Determine the (x, y) coordinate at the center of the cell enclosing the given text.  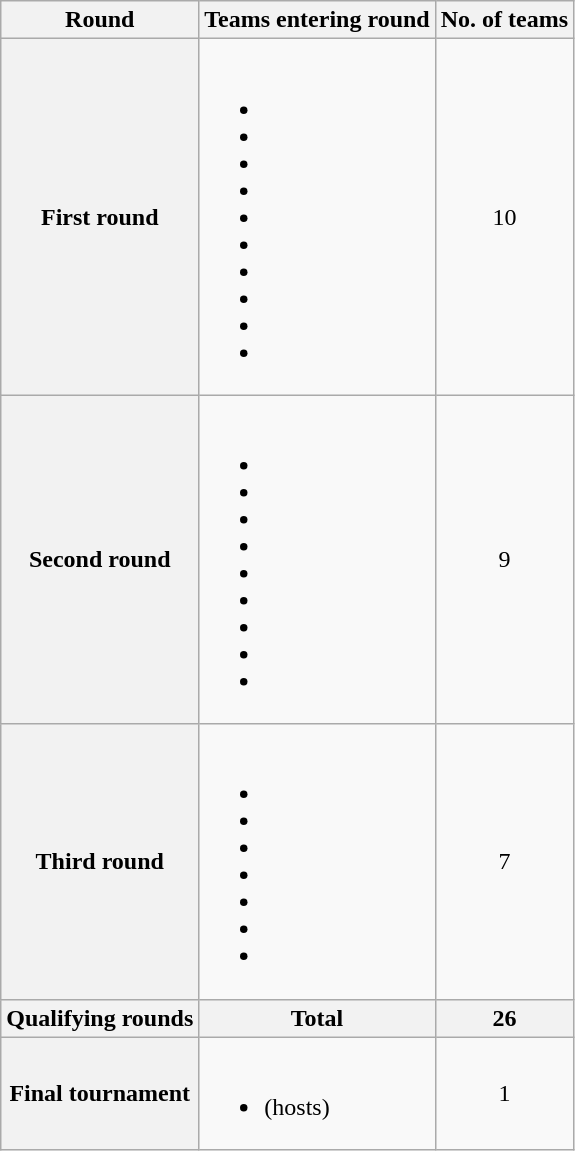
Teams entering round (317, 20)
1 (504, 1094)
7 (504, 862)
10 (504, 217)
First round (100, 217)
26 (504, 1018)
Second round (100, 560)
Third round (100, 862)
Qualifying rounds (100, 1018)
9 (504, 560)
Final tournament (100, 1094)
No. of teams (504, 20)
Total (317, 1018)
(hosts) (317, 1094)
Round (100, 20)
